For the text-containing cell, return its midpoint in (x, y) coordinate format. 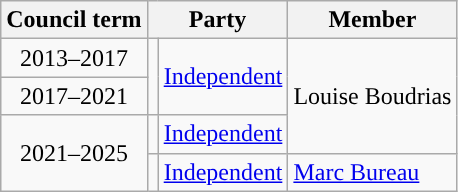
Council term (74, 20)
2013–2017 (74, 58)
Member (372, 20)
Party (218, 20)
2017–2021 (74, 96)
Marc Bureau (372, 172)
Louise Boudrias (372, 96)
2021–2025 (74, 153)
